Output the [x, y] coordinate of the center of the cell containing the given text.  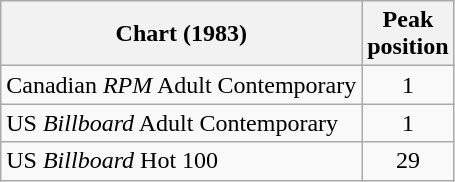
US Billboard Hot 100 [182, 161]
29 [408, 161]
Chart (1983) [182, 34]
Peakposition [408, 34]
US Billboard Adult Contemporary [182, 123]
Canadian RPM Adult Contemporary [182, 85]
